Return the (X, Y) coordinate for the center point of the cell that contains the specified text.  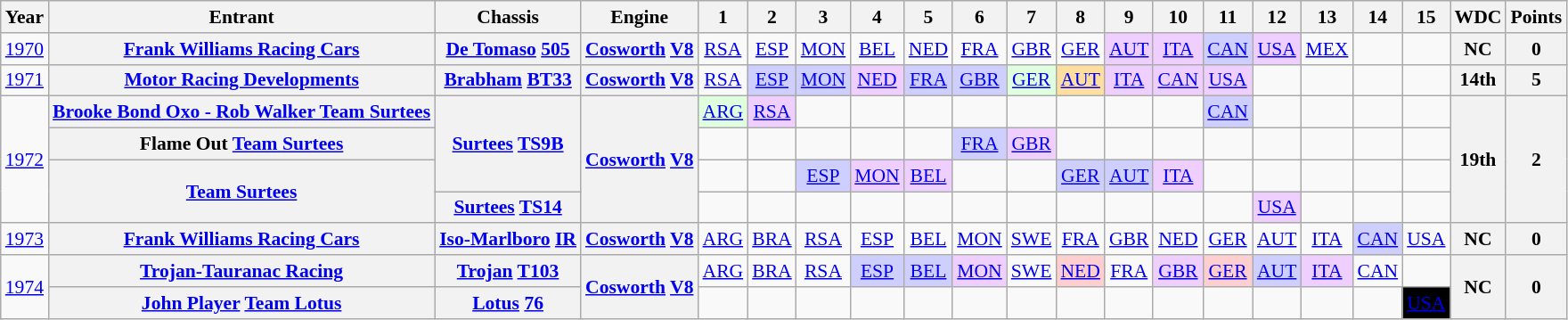
MEX (1327, 49)
6 (980, 17)
Surtees TS9B (508, 144)
13 (1327, 17)
John Player Team Lotus (241, 303)
De Tomaso 505 (508, 49)
Iso-Marlboro IR (508, 240)
Trojan-Tauranac Racing (241, 271)
Trojan T103 (508, 271)
10 (1178, 17)
4 (877, 17)
11 (1228, 17)
Lotus 76 (508, 303)
Entrant (241, 17)
Year (25, 17)
3 (823, 17)
1972 (25, 160)
8 (1080, 17)
1 (723, 17)
1971 (25, 80)
14th (1479, 80)
Chassis (508, 17)
Motor Racing Developments (241, 80)
Flame Out Team Surtees (241, 144)
7 (1032, 17)
19th (1479, 160)
Team Surtees (241, 191)
1974 (25, 287)
14 (1377, 17)
12 (1277, 17)
15 (1425, 17)
Brabham BT33 (508, 80)
WDC (1479, 17)
Surtees TS14 (508, 208)
1973 (25, 240)
Engine (640, 17)
9 (1130, 17)
Points (1536, 17)
Brooke Bond Oxo - Rob Walker Team Surtees (241, 112)
1970 (25, 49)
